Provide the (x, y) coordinate of the cell's center where the given text is located.  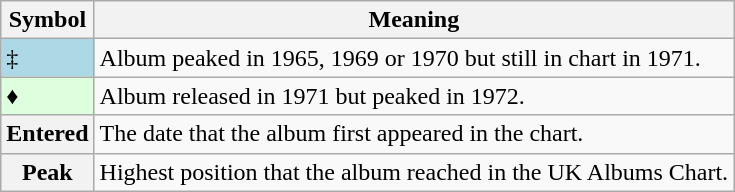
Peak (48, 172)
Entered (48, 134)
Album released in 1971 but peaked in 1972. (414, 96)
Highest position that the album reached in the UK Albums Chart. (414, 172)
‡ (48, 58)
The date that the album first appeared in the chart. (414, 134)
♦ (48, 96)
Symbol (48, 20)
Meaning (414, 20)
Album peaked in 1965, 1969 or 1970 but still in chart in 1971. (414, 58)
